Search for the cell housing the specified text and yield its [X, Y] center coordinate. 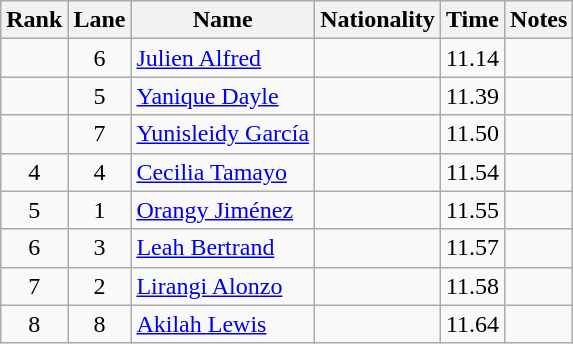
11.54 [472, 172]
1 [100, 210]
Yanique Dayle [223, 96]
11.57 [472, 248]
Lane [100, 20]
2 [100, 286]
11.55 [472, 210]
11.39 [472, 96]
Orangy Jiménez [223, 210]
Cecilia Tamayo [223, 172]
11.50 [472, 134]
Notes [539, 20]
Time [472, 20]
Leah Bertrand [223, 248]
11.64 [472, 324]
11.14 [472, 58]
Julien Alfred [223, 58]
Akilah Lewis [223, 324]
11.58 [472, 286]
Name [223, 20]
Yunisleidy García [223, 134]
Rank [34, 20]
3 [100, 248]
Nationality [378, 20]
Lirangi Alonzo [223, 286]
